For the text-containing cell, return its midpoint in [X, Y] coordinate format. 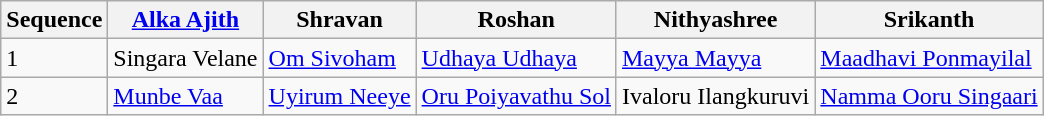
Roshan [516, 20]
Singara Velane [186, 58]
2 [54, 96]
Oru Poiyavathu Sol [516, 96]
Udhaya Udhaya [516, 58]
Maadhavi Ponmayilal [929, 58]
Om Sivoham [340, 58]
Nithyashree [715, 20]
Uyirum Neeye [340, 96]
Alka Ajith [186, 20]
Sequence [54, 20]
Munbe Vaa [186, 96]
Mayya Mayya [715, 58]
1 [54, 58]
Shravan [340, 20]
Ivaloru Ilangkuruvi [715, 96]
Namma Ooru Singaari [929, 96]
Srikanth [929, 20]
